For the text-containing cell, return its midpoint in (x, y) coordinate format. 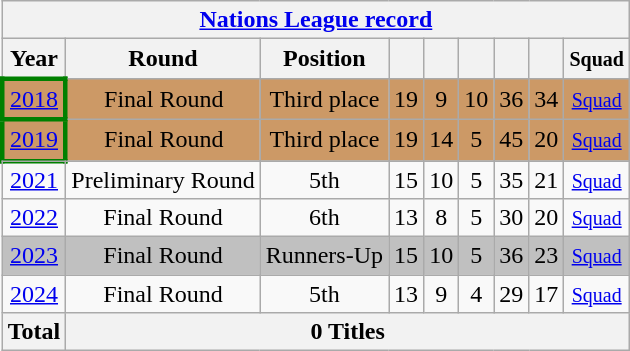
Nations League record (316, 20)
2022 (34, 218)
2019 (34, 140)
34 (546, 98)
23 (546, 256)
2023 (34, 256)
17 (546, 294)
Position (324, 59)
4 (476, 294)
29 (512, 294)
14 (442, 140)
2021 (34, 179)
Preliminary Round (163, 179)
30 (512, 218)
35 (512, 179)
21 (546, 179)
Year (34, 59)
Runners-Up (324, 256)
2024 (34, 294)
Round (163, 59)
6th (324, 218)
8 (442, 218)
Total (34, 332)
45 (512, 140)
2018 (34, 98)
0 Titles (348, 332)
